Scan for the cell matching the given text and deliver its (x, y) coordinate at center. 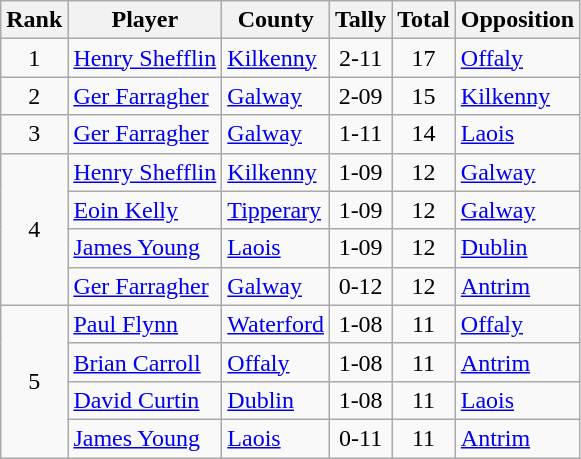
3 (34, 134)
15 (424, 96)
0-12 (361, 286)
Eoin Kelly (145, 210)
Waterford (276, 324)
Opposition (517, 20)
2 (34, 96)
4 (34, 229)
Total (424, 20)
0-11 (361, 438)
Tipperary (276, 210)
14 (424, 134)
1 (34, 58)
Tally (361, 20)
1-11 (361, 134)
Brian Carroll (145, 362)
2-11 (361, 58)
Rank (34, 20)
5 (34, 381)
County (276, 20)
Player (145, 20)
Paul Flynn (145, 324)
17 (424, 58)
David Curtin (145, 400)
2-09 (361, 96)
